From the cell containing the given text, extract its center point as (x, y) coordinate. 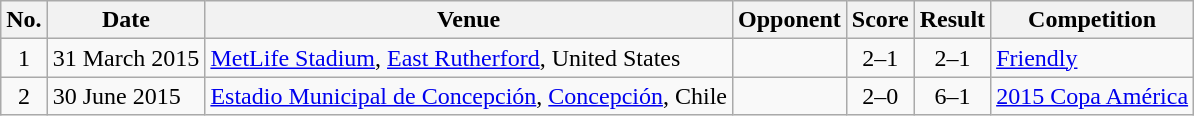
Friendly (1092, 58)
No. (24, 20)
31 March 2015 (126, 58)
Result (952, 20)
Competition (1092, 20)
1 (24, 58)
Opponent (789, 20)
6–1 (952, 96)
Date (126, 20)
MetLife Stadium, East Rutherford, United States (469, 58)
2 (24, 96)
Estadio Municipal de Concepción, Concepción, Chile (469, 96)
2015 Copa América (1092, 96)
Venue (469, 20)
30 June 2015 (126, 96)
Score (880, 20)
2–0 (880, 96)
